Capture the cell that displays the provided text and extract its (X, Y) central coordinate. 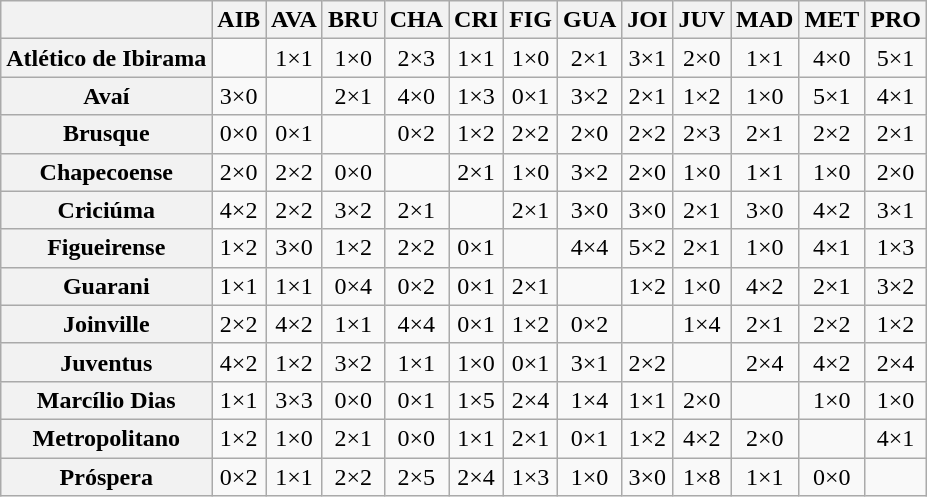
PRO (896, 20)
MET (832, 20)
CRI (476, 20)
JOI (648, 20)
Juventus (106, 362)
3×3 (294, 400)
Avaí (106, 96)
FIG (531, 20)
Chapecoense (106, 172)
5×2 (648, 248)
AVA (294, 20)
Marcílio Dias (106, 400)
Criciúma (106, 210)
Metropolitano (106, 438)
Guarani (106, 286)
0×4 (353, 286)
CHA (416, 20)
Atlético de Ibirama (106, 58)
BRU (353, 20)
Figueirense (106, 248)
AIB (239, 20)
Joinville (106, 324)
Próspera (106, 477)
MAD (765, 20)
JUV (702, 20)
2×5 (416, 477)
Brusque (106, 134)
1×5 (476, 400)
1×8 (702, 477)
GUA (589, 20)
